Determine the (x, y) coordinate at the center of the cell enclosing the given text.  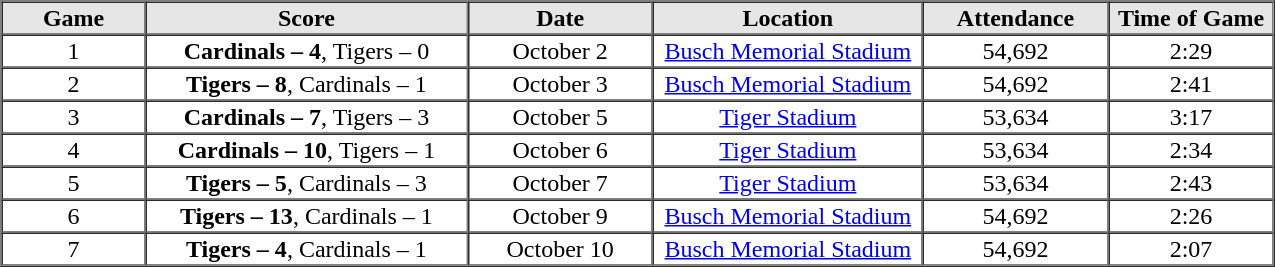
Date (560, 18)
2:43 (1190, 182)
October 9 (560, 216)
Attendance (1016, 18)
2 (74, 84)
3 (74, 116)
4 (74, 150)
3:17 (1190, 116)
October 5 (560, 116)
5 (74, 182)
Game (74, 18)
Cardinals – 4, Tigers – 0 (307, 50)
1 (74, 50)
October 3 (560, 84)
2:29 (1190, 50)
2:26 (1190, 216)
Cardinals – 10, Tigers – 1 (307, 150)
Location (788, 18)
October 10 (560, 248)
October 2 (560, 50)
6 (74, 216)
October 7 (560, 182)
2:34 (1190, 150)
October 6 (560, 150)
7 (74, 248)
Tigers – 5, Cardinals – 3 (307, 182)
Tigers – 4, Cardinals – 1 (307, 248)
Tigers – 13, Cardinals – 1 (307, 216)
Score (307, 18)
2:07 (1190, 248)
Tigers – 8, Cardinals – 1 (307, 84)
Cardinals – 7, Tigers – 3 (307, 116)
2:41 (1190, 84)
Time of Game (1190, 18)
